From the cell containing the given text, extract its center point as (x, y) coordinate. 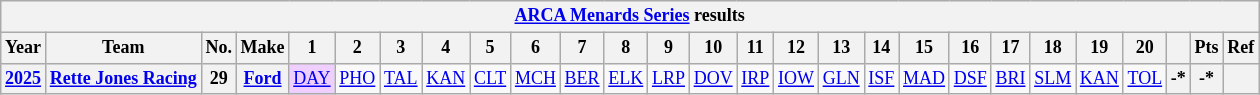
ELK (626, 78)
Year (24, 48)
3 (401, 48)
Ford (262, 78)
13 (841, 48)
No. (218, 48)
7 (582, 48)
DSF (970, 78)
BRI (1010, 78)
17 (1010, 48)
GLN (841, 78)
8 (626, 48)
IRP (756, 78)
5 (490, 48)
BER (582, 78)
11 (756, 48)
9 (669, 48)
1 (312, 48)
12 (796, 48)
2 (358, 48)
29 (218, 78)
SLM (1053, 78)
ARCA Menards Series results (630, 16)
Rette Jones Racing (123, 78)
ISF (882, 78)
TOL (1144, 78)
MAD (924, 78)
LRP (669, 78)
DOV (713, 78)
IOW (796, 78)
TAL (401, 78)
19 (1100, 48)
DAY (312, 78)
6 (536, 48)
MCH (536, 78)
Make (262, 48)
18 (1053, 48)
CLT (490, 78)
14 (882, 48)
20 (1144, 48)
10 (713, 48)
Pts (1206, 48)
Team (123, 48)
PHO (358, 78)
15 (924, 48)
2025 (24, 78)
16 (970, 48)
Ref (1241, 48)
4 (446, 48)
